Return the (x, y) coordinate for the center point of the cell that contains the specified text.  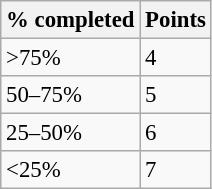
7 (176, 170)
Points (176, 20)
25–50% (70, 133)
% completed (70, 20)
6 (176, 133)
>75% (70, 58)
<25% (70, 170)
50–75% (70, 95)
4 (176, 58)
5 (176, 95)
